Output the [x, y] coordinate of the center of the cell containing the given text.  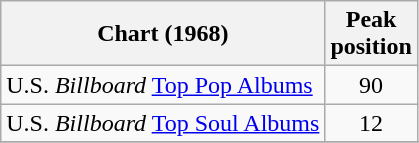
12 [371, 123]
90 [371, 85]
U.S. Billboard Top Pop Albums [163, 85]
Chart (1968) [163, 34]
U.S. Billboard Top Soul Albums [163, 123]
Peakposition [371, 34]
